Determine the (X, Y) coordinate at the center of the cell enclosing the given text.  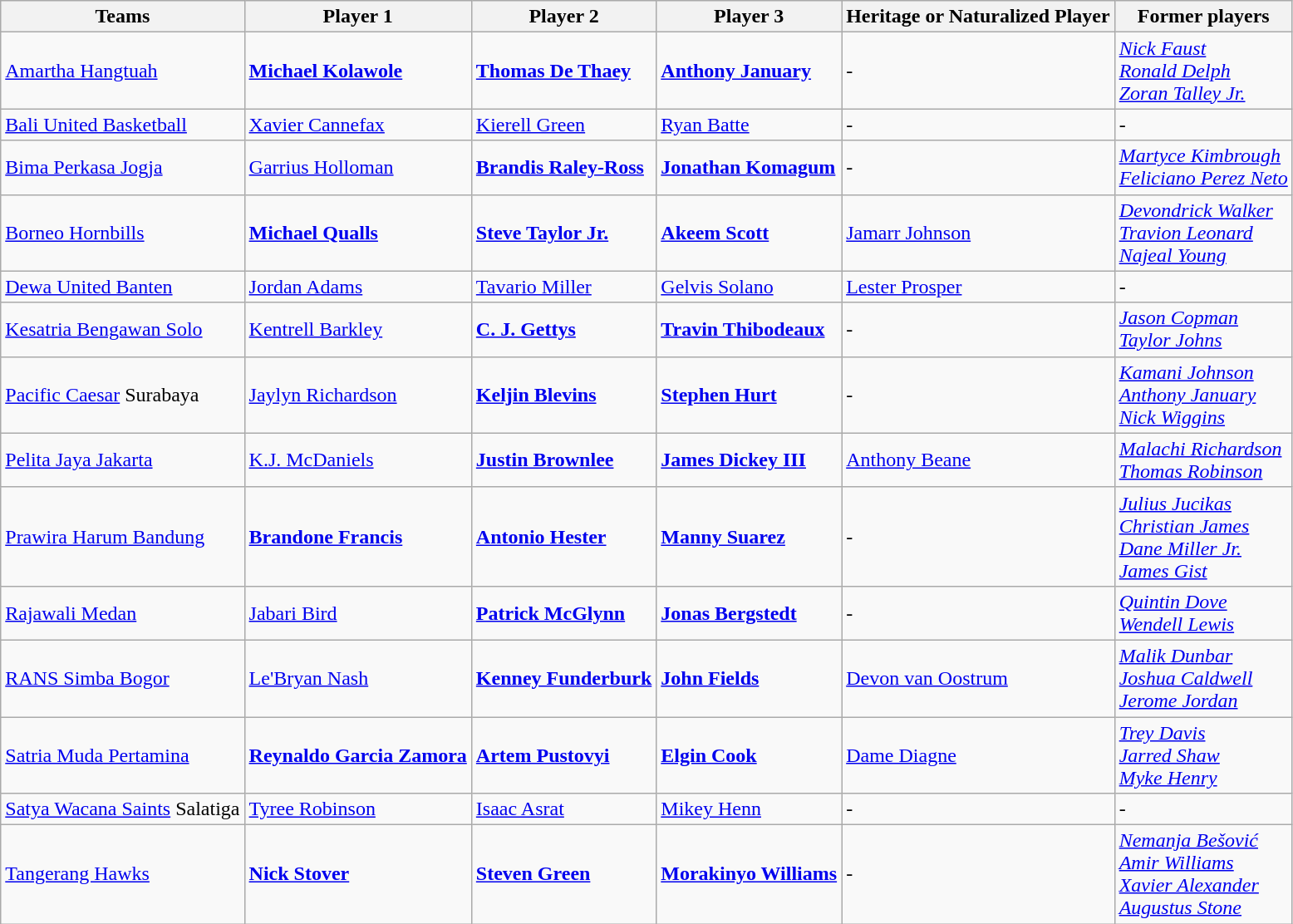
Malik Dunbar Joshua Caldwell Jerome Jordan (1203, 678)
Satria Muda Pertamina (123, 754)
Kentrell Barkley (357, 329)
Stephen Hurt (750, 395)
Artem Pustovyi (563, 754)
Player 3 (750, 17)
Antonio Hester (563, 537)
Julius Jucikas Christian James Dane Miller Jr. James Gist (1203, 537)
James Dickey III (750, 460)
Player 1 (357, 17)
Bima Perkasa Jogja (123, 168)
Brandone Francis (357, 537)
Morakinyo Williams (750, 874)
Jason Copman Taylor Johns (1203, 329)
Rajawali Medan (123, 613)
Isaac Asrat (563, 809)
Player 2 (563, 17)
Manny Suarez (750, 537)
Travin Thibodeaux (750, 329)
Jonas Bergstedt (750, 613)
Lester Prosper (979, 287)
Trey Davis Jarred Shaw Myke Henry (1203, 754)
Elgin Cook (750, 754)
Garrius Holloman (357, 168)
Reynaldo Garcia Zamora (357, 754)
Former players (1203, 17)
Nick Stover (357, 874)
Le'Bryan Nash (357, 678)
RANS Simba Bogor (123, 678)
Prawira Harum Bandung (123, 537)
Kamani Johnson Anthony January Nick Wiggins (1203, 395)
Anthony January (750, 71)
John Fields (750, 678)
Steve Taylor Jr. (563, 233)
Michael Qualls (357, 233)
Borneo Hornbills (123, 233)
Akeem Scott (750, 233)
Nemanja Bešović Amir Williams Xavier Alexander Augustus Stone (1203, 874)
Devon van Oostrum (979, 678)
Dewa United Banten (123, 287)
Jabari Bird (357, 613)
Tyree Robinson (357, 809)
Gelvis Solano (750, 287)
Anthony Beane (979, 460)
Ryan Batte (750, 125)
Jordan Adams (357, 287)
Quintin Dove Wendell Lewis (1203, 613)
C. J. Gettys (563, 329)
Pacific Caesar Surabaya (123, 395)
Heritage or Naturalized Player (979, 17)
Amartha Hangtuah (123, 71)
Jamarr Johnson (979, 233)
Justin Brownlee (563, 460)
Nick Faust Ronald Delph Zoran Talley Jr. (1203, 71)
Satya Wacana Saints Salatiga (123, 809)
Malachi Richardson Thomas Robinson (1203, 460)
Keljin Blevins (563, 395)
Kenney Funderburk (563, 678)
Kesatria Bengawan Solo (123, 329)
Dame Diagne (979, 754)
Tangerang Hawks (123, 874)
Mikey Henn (750, 809)
Michael Kolawole (357, 71)
Brandis Raley-Ross (563, 168)
Xavier Cannefax (357, 125)
Kierell Green (563, 125)
K.J. McDaniels (357, 460)
Pelita Jaya Jakarta (123, 460)
Thomas De Thaey (563, 71)
Teams (123, 17)
Tavario Miller (563, 287)
Jonathan Komagum (750, 168)
Martyce Kimbrough Feliciano Perez Neto (1203, 168)
Jaylyn Richardson (357, 395)
Steven Green (563, 874)
Bali United Basketball (123, 125)
Devondrick Walker Travion Leonard Najeal Young (1203, 233)
Patrick McGlynn (563, 613)
